Detect which cell encompasses the target text, then output its (X, Y) center coordinate. 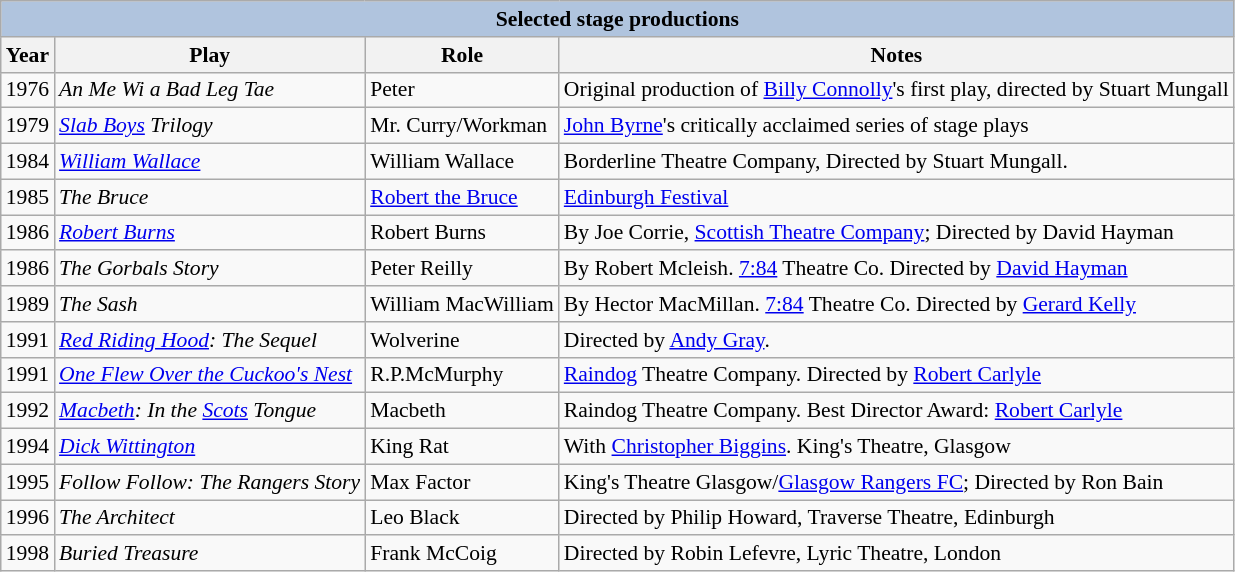
Peter Reilly (462, 269)
Original production of Billy Connolly's first play, directed by Stuart Mungall (896, 90)
1989 (28, 304)
Buried Treasure (210, 554)
Borderline Theatre Company, Directed by Stuart Mungall. (896, 162)
The Gorbals Story (210, 269)
Raindog Theatre Company. Best Director Award: Robert Carlyle (896, 411)
1985 (28, 197)
Follow Follow: The Rangers Story (210, 482)
An Me Wi a Bad Leg Tae (210, 90)
By Robert Mcleish. 7:84 Theatre Co. Directed by David Hayman (896, 269)
Peter (462, 90)
One Flew Over the Cuckoo's Nest (210, 375)
Wolverine (462, 340)
Selected stage productions (618, 19)
1996 (28, 518)
By Joe Corrie, Scottish Theatre Company; Directed by David Hayman (896, 233)
Role (462, 55)
Robert the Bruce (462, 197)
Play (210, 55)
Year (28, 55)
With Christopher Biggins. King's Theatre, Glasgow (896, 447)
1979 (28, 126)
Mr. Curry/Workman (462, 126)
1998 (28, 554)
By Hector MacMillan. 7:84 Theatre Co. Directed by Gerard Kelly (896, 304)
Edinburgh Festival (896, 197)
The Architect (210, 518)
King's Theatre Glasgow/Glasgow Rangers FC; Directed by Ron Bain (896, 482)
The Sash (210, 304)
Raindog Theatre Company. Directed by Robert Carlyle (896, 375)
1992 (28, 411)
Frank McCoig (462, 554)
1976 (28, 90)
1994 (28, 447)
1984 (28, 162)
The Bruce (210, 197)
John Byrne's critically acclaimed series of stage plays (896, 126)
King Rat (462, 447)
Macbeth (462, 411)
Notes (896, 55)
Max Factor (462, 482)
1995 (28, 482)
Macbeth: In the Scots Tongue (210, 411)
Dick Wittington (210, 447)
Slab Boys Trilogy (210, 126)
Directed by Andy Gray. (896, 340)
William MacWilliam (462, 304)
Directed by Robin Lefevre, Lyric Theatre, London (896, 554)
Red Riding Hood: The Sequel (210, 340)
R.P.McMurphy (462, 375)
Directed by Philip Howard, Traverse Theatre, Edinburgh (896, 518)
Leo Black (462, 518)
